Search for the cell housing the specified text and yield its [X, Y] center coordinate. 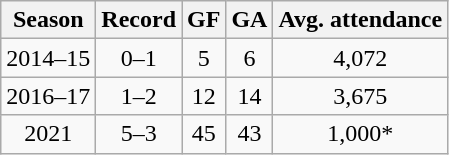
2016–17 [48, 96]
Avg. attendance [360, 20]
GF [204, 20]
Record [139, 20]
2014–15 [48, 58]
6 [250, 58]
Season [48, 20]
2021 [48, 134]
4,072 [360, 58]
5–3 [139, 134]
5 [204, 58]
3,675 [360, 96]
12 [204, 96]
43 [250, 134]
45 [204, 134]
1–2 [139, 96]
14 [250, 96]
0–1 [139, 58]
GA [250, 20]
1,000* [360, 134]
